For the text-containing cell, return its midpoint in [x, y] coordinate format. 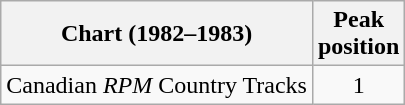
1 [358, 85]
Canadian RPM Country Tracks [157, 85]
Chart (1982–1983) [157, 34]
Peakposition [358, 34]
